Provide the (X, Y) coordinate of the cell's center where the given text is located.  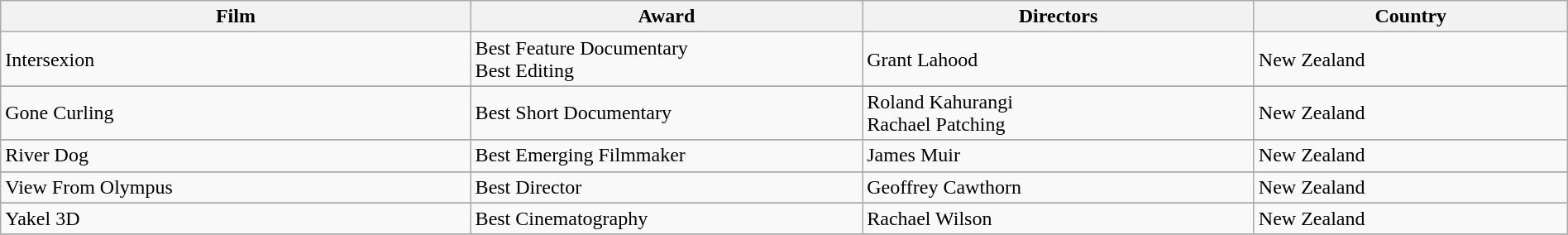
Award (667, 17)
Rachael Wilson (1059, 218)
James Muir (1059, 156)
Country (1411, 17)
River Dog (236, 156)
Roland KahurangiRachael Patching (1059, 113)
Intersexion (236, 60)
Yakel 3D (236, 218)
View From Olympus (236, 187)
Grant Lahood (1059, 60)
Best Cinematography (667, 218)
Gone Curling (236, 113)
Geoffrey Cawthorn (1059, 187)
Best Director (667, 187)
Directors (1059, 17)
Film (236, 17)
Best Short Documentary (667, 113)
Best Feature DocumentaryBest Editing (667, 60)
Best Emerging Filmmaker (667, 156)
